Provide the (x, y) coordinate of the cell's center where the given text is located.  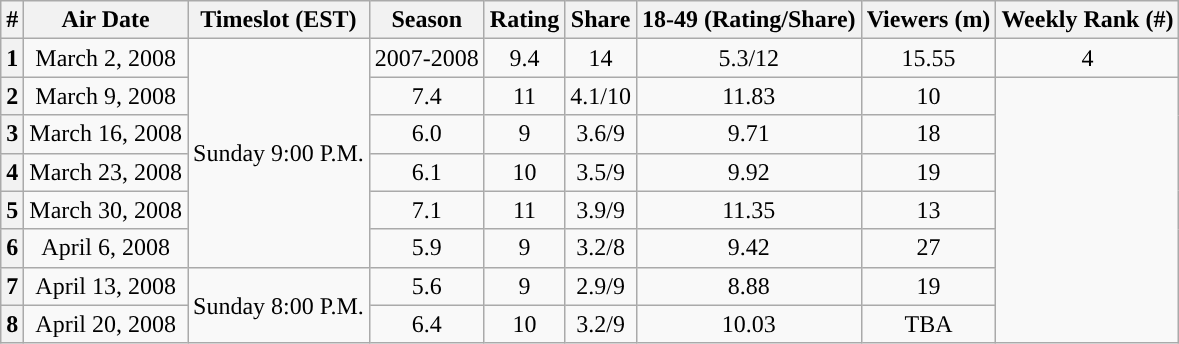
April 20, 2008 (106, 324)
3 (12, 134)
6 (12, 248)
Sunday 9:00 P.M. (279, 153)
18-49 (Rating/Share) (748, 20)
13 (928, 210)
Air Date (106, 20)
9.92 (748, 172)
March 23, 2008 (106, 172)
9.4 (524, 58)
1 (12, 58)
15.55 (928, 58)
April 13, 2008 (106, 286)
9.71 (748, 134)
4.1/10 (601, 96)
2 (12, 96)
5.3/12 (748, 58)
3.5/9 (601, 172)
8 (12, 324)
8.88 (748, 286)
Share (601, 20)
7 (12, 286)
April 6, 2008 (106, 248)
3.6/9 (601, 134)
6.1 (426, 172)
3.2/8 (601, 248)
6.4 (426, 324)
March 30, 2008 (106, 210)
9.42 (748, 248)
Sunday 8:00 P.M. (279, 305)
5.6 (426, 286)
March 16, 2008 (106, 134)
March 2, 2008 (106, 58)
3.9/9 (601, 210)
# (12, 20)
2007-2008 (426, 58)
5.9 (426, 248)
5 (12, 210)
11.83 (748, 96)
11.35 (748, 210)
Weekly Rank (#) (1088, 20)
7.4 (426, 96)
Viewers (m) (928, 20)
18 (928, 134)
27 (928, 248)
3.2/9 (601, 324)
2.9/9 (601, 286)
TBA (928, 324)
7.1 (426, 210)
Rating (524, 20)
Season (426, 20)
10.03 (748, 324)
14 (601, 58)
March 9, 2008 (106, 96)
6.0 (426, 134)
Timeslot (EST) (279, 20)
